Capture the cell that displays the provided text and extract its [X, Y] central coordinate. 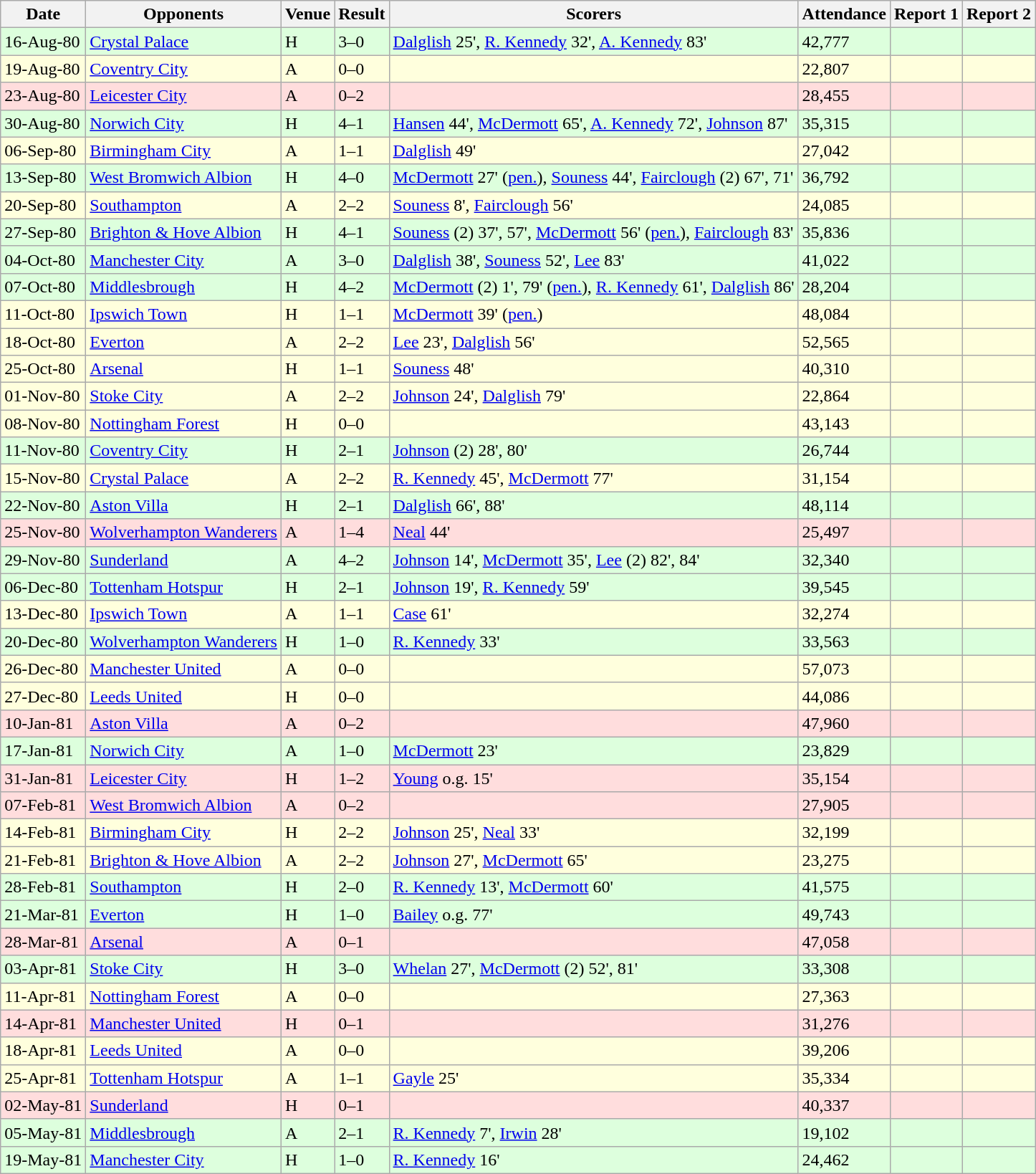
Result [362, 14]
21-Mar-81 [43, 915]
20-Sep-80 [43, 205]
Souness 48' [593, 369]
Dalglish 25', R. Kennedy 32', A. Kennedy 83' [593, 42]
27,905 [844, 806]
29-Nov-80 [43, 560]
06-Dec-80 [43, 587]
22-Nov-80 [43, 505]
Date [43, 14]
31,276 [844, 1023]
1–2 [362, 778]
11-Nov-80 [43, 451]
22,807 [844, 69]
32,340 [844, 560]
41,022 [844, 259]
33,563 [844, 641]
33,308 [844, 969]
27-Dec-80 [43, 696]
4–0 [362, 178]
19-Aug-80 [43, 69]
Johnson 25', Neal 33' [593, 833]
18-Oct-80 [43, 342]
39,206 [844, 1051]
28-Mar-81 [43, 942]
R. Kennedy 16' [593, 1160]
19,102 [844, 1132]
28,455 [844, 96]
McDermott 23' [593, 750]
35,154 [844, 778]
52,565 [844, 342]
42,777 [844, 42]
Johnson 19', R. Kennedy 59' [593, 587]
14-Feb-81 [43, 833]
Johnson (2) 28', 80' [593, 451]
Scorers [593, 14]
05-May-81 [43, 1132]
30-Aug-80 [43, 123]
41,575 [844, 887]
03-Apr-81 [43, 969]
Bailey o.g. 77' [593, 915]
21-Feb-81 [43, 860]
57,073 [844, 669]
07-Oct-80 [43, 287]
17-Jan-81 [43, 750]
35,315 [844, 123]
Hansen 44', McDermott 65', A. Kennedy 72', Johnson 87' [593, 123]
04-Oct-80 [43, 259]
31-Jan-81 [43, 778]
Johnson 14', McDermott 35', Lee (2) 82', 84' [593, 560]
48,114 [844, 505]
McDermott 39' (pen.) [593, 314]
25,497 [844, 533]
R. Kennedy 13', McDermott 60' [593, 887]
Dalglish 38', Souness 52', Lee 83' [593, 259]
Case 61' [593, 614]
23,829 [844, 750]
Young o.g. 15' [593, 778]
Dalglish 66', 88' [593, 505]
18-Apr-81 [43, 1051]
47,058 [844, 942]
McDermott (2) 1', 79' (pen.), R. Kennedy 61', Dalglish 86' [593, 287]
27-Sep-80 [43, 232]
23,275 [844, 860]
32,199 [844, 833]
27,363 [844, 996]
25-Apr-81 [43, 1078]
1–4 [362, 533]
35,334 [844, 1078]
26-Dec-80 [43, 669]
28-Feb-81 [43, 887]
43,143 [844, 424]
15-Nov-80 [43, 478]
39,545 [844, 587]
23-Aug-80 [43, 96]
49,743 [844, 915]
R. Kennedy 45', McDermott 77' [593, 478]
02-May-81 [43, 1105]
32,274 [844, 614]
36,792 [844, 178]
26,744 [844, 451]
11-Oct-80 [43, 314]
47,960 [844, 723]
14-Apr-81 [43, 1023]
Report 2 [999, 14]
Johnson 24', Dalglish 79' [593, 396]
35,836 [844, 232]
13-Sep-80 [43, 178]
25-Nov-80 [43, 533]
16-Aug-80 [43, 42]
22,864 [844, 396]
Whelan 27', McDermott (2) 52', 81' [593, 969]
Gayle 25' [593, 1078]
07-Feb-81 [43, 806]
13-Dec-80 [43, 614]
27,042 [844, 151]
24,462 [844, 1160]
R. Kennedy 33' [593, 641]
06-Sep-80 [43, 151]
40,337 [844, 1105]
48,084 [844, 314]
Souness (2) 37', 57', McDermott 56' (pen.), Fairclough 83' [593, 232]
24,085 [844, 205]
Dalglish 49' [593, 151]
2–0 [362, 887]
19-May-81 [43, 1160]
Opponents [183, 14]
01-Nov-80 [43, 396]
25-Oct-80 [43, 369]
08-Nov-80 [43, 424]
11-Apr-81 [43, 996]
31,154 [844, 478]
McDermott 27' (pen.), Souness 44', Fairclough (2) 67', 71' [593, 178]
40,310 [844, 369]
Attendance [844, 14]
Souness 8', Fairclough 56' [593, 205]
44,086 [844, 696]
Report 1 [926, 14]
28,204 [844, 287]
Johnson 27', McDermott 65' [593, 860]
Venue [307, 14]
10-Jan-81 [43, 723]
Lee 23', Dalglish 56' [593, 342]
Neal 44' [593, 533]
R. Kennedy 7', Irwin 28' [593, 1132]
20-Dec-80 [43, 641]
